Detect which cell encompasses the target text, then output its (X, Y) center coordinate. 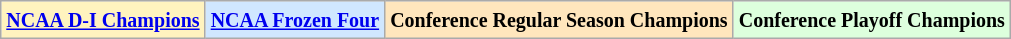
NCAA Frozen Four (295, 20)
Conference Playoff Champions (872, 20)
Conference Regular Season Champions (560, 20)
NCAA D-I Champions (103, 20)
